Find where the given text appears and provide that cell's center as (X, Y) coordinate. 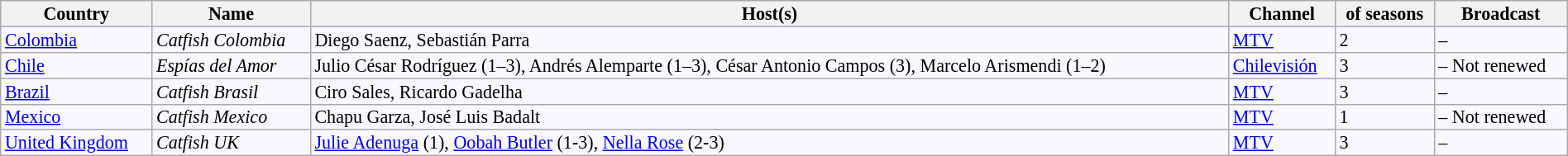
Country (76, 13)
Brazil (76, 91)
Espías del Amor (232, 64)
United Kingdom (76, 142)
2 (1384, 40)
Julio César Rodríguez (1–3), Andrés Alemparte (1–3), César Antonio Campos (3), Marcelo Arismendi (1–2) (769, 64)
Catfish Brasil (232, 91)
Broadcast (1500, 13)
Diego Saenz, Sebastián Parra (769, 40)
Channel (1282, 13)
Colombia (76, 40)
Julie Adenuga (1), Oobah Butler (1-3), Nella Rose (2-3) (769, 142)
of seasons (1384, 13)
Chapu Garza, José Luis Badalt (769, 117)
Host(s) (769, 13)
Ciro Sales, Ricardo Gadelha (769, 91)
Mexico (76, 117)
Name (232, 13)
Catfish Mexico (232, 117)
Catfish Colombia (232, 40)
Catfish UK (232, 142)
1 (1384, 117)
Chile (76, 64)
Chilevisión (1282, 64)
